Search for the cell housing the specified text and yield its (x, y) center coordinate. 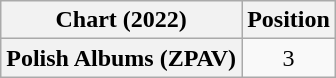
3 (289, 58)
Polish Albums (ZPAV) (122, 58)
Position (289, 20)
Chart (2022) (122, 20)
